Extract the [x, y] coordinate from the center of the cell holding the provided text.  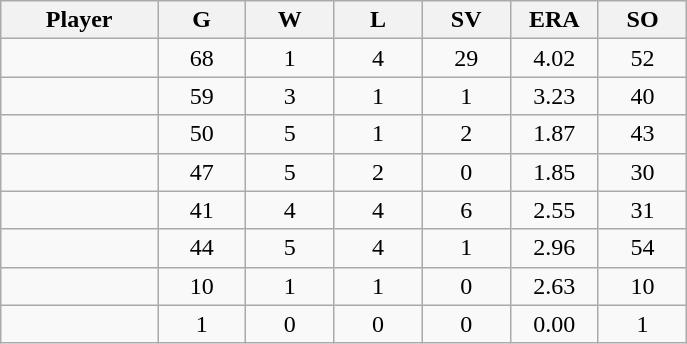
Player [80, 20]
L [378, 20]
SV [466, 20]
SO [642, 20]
31 [642, 210]
W [290, 20]
2.55 [554, 210]
2.96 [554, 248]
59 [202, 96]
1.87 [554, 134]
1.85 [554, 172]
41 [202, 210]
52 [642, 58]
ERA [554, 20]
40 [642, 96]
54 [642, 248]
68 [202, 58]
0.00 [554, 324]
4.02 [554, 58]
43 [642, 134]
2.63 [554, 286]
3.23 [554, 96]
6 [466, 210]
30 [642, 172]
47 [202, 172]
G [202, 20]
3 [290, 96]
44 [202, 248]
50 [202, 134]
29 [466, 58]
